For the text-containing cell, return its midpoint in [x, y] coordinate format. 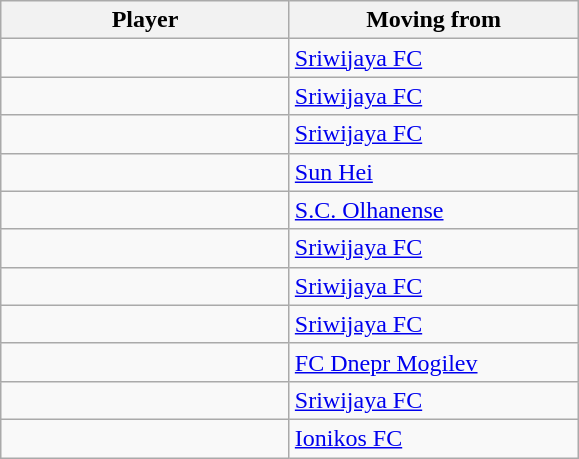
S.C. Olhanense [434, 210]
Sun Hei [434, 172]
Player [146, 20]
FC Dnepr Mogilev [434, 362]
Moving from [434, 20]
Ionikos FC [434, 438]
